Capture the cell that displays the provided text and extract its (x, y) central coordinate. 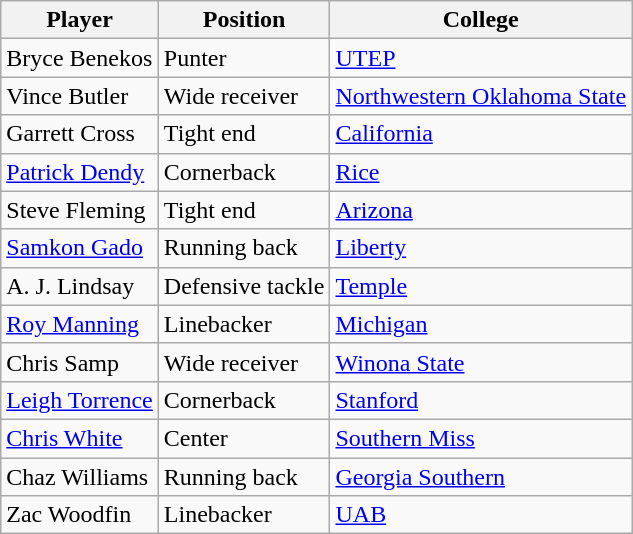
Zac Woodfin (80, 515)
Punter (244, 58)
Vince Butler (80, 96)
Michigan (481, 324)
Chris White (80, 438)
Chaz Williams (80, 477)
Position (244, 20)
Stanford (481, 400)
Temple (481, 286)
Samkon Gado (80, 248)
Liberty (481, 248)
UAB (481, 515)
Defensive tackle (244, 286)
A. J. Lindsay (80, 286)
Roy Manning (80, 324)
UTEP (481, 58)
Southern Miss (481, 438)
Georgia Southern (481, 477)
Garrett Cross (80, 134)
Rice (481, 172)
College (481, 20)
Player (80, 20)
Winona State (481, 362)
Steve Fleming (80, 210)
California (481, 134)
Bryce Benekos (80, 58)
Patrick Dendy (80, 172)
Northwestern Oklahoma State (481, 96)
Chris Samp (80, 362)
Center (244, 438)
Leigh Torrence (80, 400)
Arizona (481, 210)
